Return [X, Y] of the center of cell containing provided text 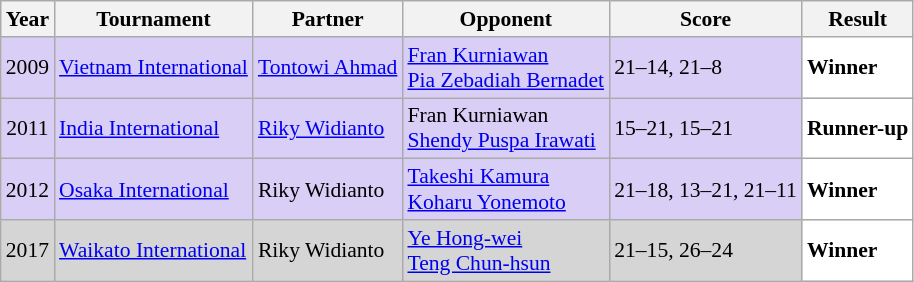
Tournament [154, 19]
Result [858, 19]
2011 [28, 128]
21–18, 13–21, 21–11 [706, 190]
Opponent [506, 19]
Score [706, 19]
Vietnam International [154, 68]
Takeshi Kamura Koharu Yonemoto [506, 190]
21–14, 21–8 [706, 68]
Fran Kurniawan Shendy Puspa Irawati [506, 128]
2017 [28, 250]
Tontowi Ahmad [328, 68]
21–15, 26–24 [706, 250]
2009 [28, 68]
India International [154, 128]
Fran Kurniawan Pia Zebadiah Bernadet [506, 68]
Partner [328, 19]
2012 [28, 190]
Osaka International [154, 190]
Waikato International [154, 250]
Ye Hong-wei Teng Chun-hsun [506, 250]
Runner-up [858, 128]
15–21, 15–21 [706, 128]
Year [28, 19]
